For the text-containing cell, return its midpoint in (x, y) coordinate format. 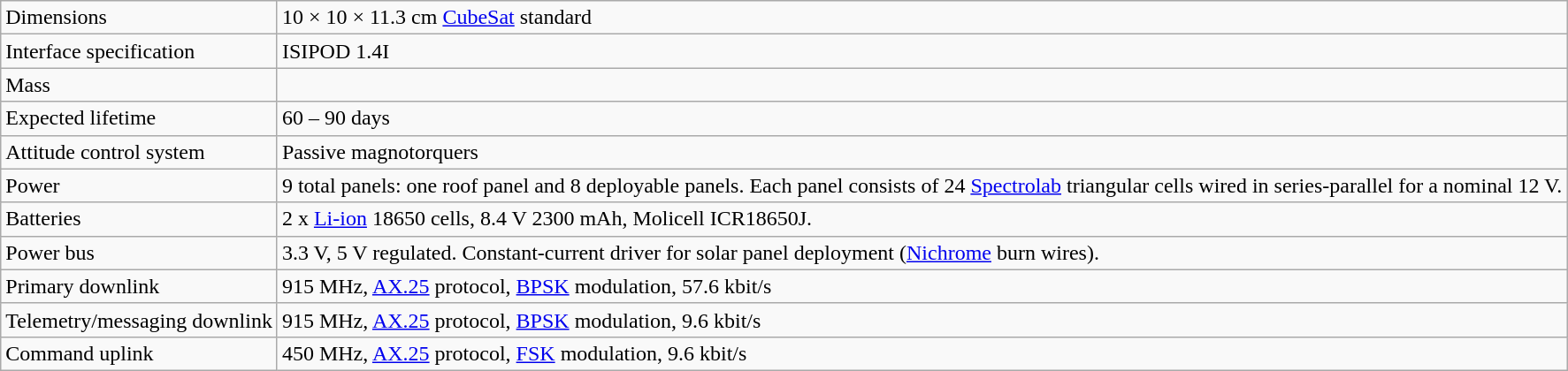
915 MHz, AX.25 protocol, BPSK modulation, 57.6 kbit/s (922, 286)
450 MHz, AX.25 protocol, FSK modulation, 9.6 kbit/s (922, 353)
ISIPOD 1.4I (922, 51)
3.3 V, 5 V regulated. Constant-current driver for solar panel deployment (Nichrome burn wires). (922, 253)
Power bus (140, 253)
10 × 10 × 11.3 cm CubeSat standard (922, 18)
Mass (140, 85)
Dimensions (140, 18)
Primary downlink (140, 286)
Passive magnotorquers (922, 152)
Attitude control system (140, 152)
Command uplink (140, 353)
Telemetry/messaging downlink (140, 320)
Expected lifetime (140, 118)
Power (140, 185)
60 – 90 days (922, 118)
915 MHz, AX.25 protocol, BPSK modulation, 9.6 kbit/s (922, 320)
Interface specification (140, 51)
Batteries (140, 219)
2 x Li-ion 18650 cells, 8.4 V 2300 mAh, Molicell ICR18650J. (922, 219)
